Scan for the cell matching the given text and deliver its (x, y) coordinate at center. 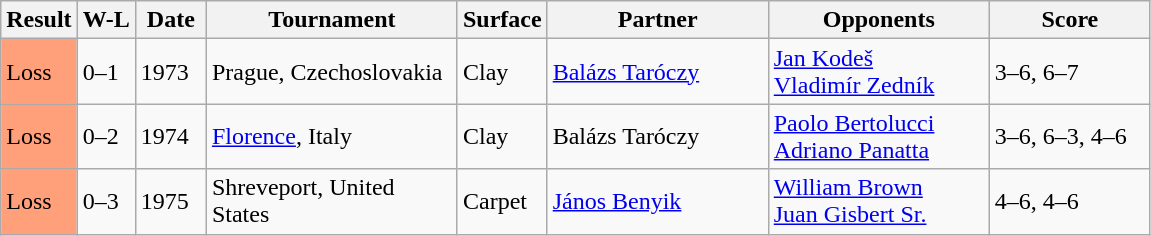
3–6, 6–3, 4–6 (1070, 136)
Surface (502, 20)
Carpet (502, 202)
W-L (106, 20)
1974 (170, 136)
János Benyik (658, 202)
Score (1070, 20)
Paolo Bertolucci Adriano Panatta (878, 136)
Jan Kodeš Vladimír Zedník (878, 72)
Date (170, 20)
Result (39, 20)
Prague, Czechoslovakia (332, 72)
1973 (170, 72)
1975 (170, 202)
Opponents (878, 20)
0–3 (106, 202)
0–2 (106, 136)
4–6, 4–6 (1070, 202)
Shreveport, United States (332, 202)
Florence, Italy (332, 136)
3–6, 6–7 (1070, 72)
0–1 (106, 72)
Tournament (332, 20)
Partner (658, 20)
William Brown Juan Gisbert Sr. (878, 202)
